Provide the (X, Y) coordinate of the cell's center where the given text is located.  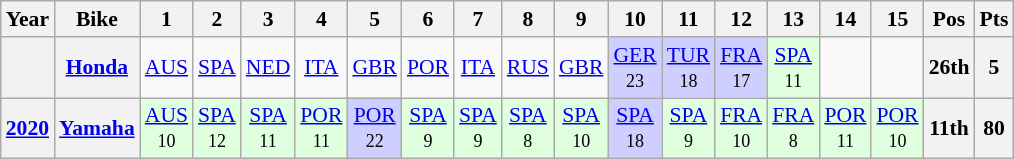
FRA17 (741, 68)
NED (268, 68)
1 (166, 19)
SPA18 (634, 128)
Honda (97, 68)
3 (268, 19)
80 (994, 128)
TUR18 (688, 68)
Bike (97, 19)
6 (428, 19)
13 (793, 19)
POR22 (374, 128)
2020 (28, 128)
15 (897, 19)
SPA12 (217, 128)
8 (528, 19)
SPA8 (528, 128)
4 (321, 19)
7 (478, 19)
14 (845, 19)
POR10 (897, 128)
SPA10 (582, 128)
11th (950, 128)
10 (634, 19)
2 (217, 19)
SPA (217, 68)
FRA10 (741, 128)
Pts (994, 19)
26th (950, 68)
12 (741, 19)
FRA8 (793, 128)
Year (28, 19)
9 (582, 19)
11 (688, 19)
AUS (166, 68)
AUS10 (166, 128)
Yamaha (97, 128)
POR (428, 68)
Pos (950, 19)
RUS (528, 68)
GER23 (634, 68)
